Return (x, y) of the center of cell containing provided text 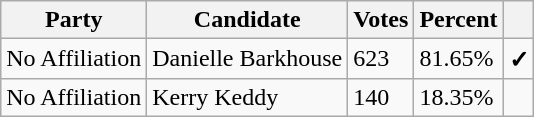
Party (74, 20)
Kerry Keddy (248, 97)
Percent (458, 20)
✓ (518, 59)
Candidate (248, 20)
Danielle Barkhouse (248, 59)
81.65% (458, 59)
18.35% (458, 97)
140 (381, 97)
Votes (381, 20)
623 (381, 59)
